Capture the cell that displays the provided text and extract its [X, Y] central coordinate. 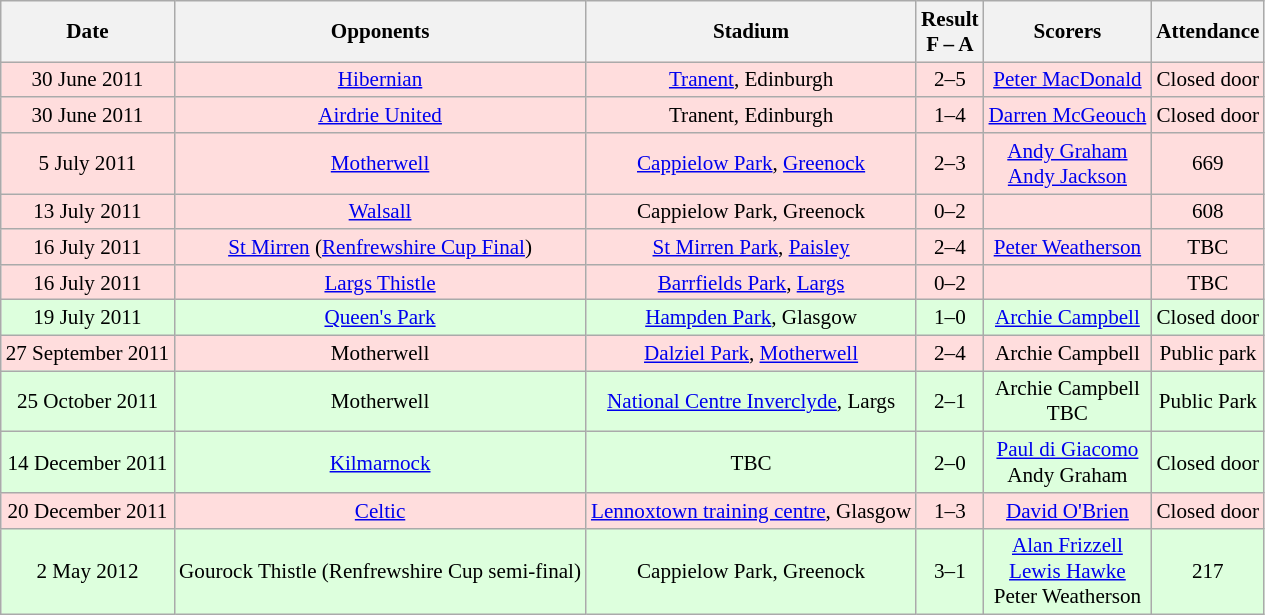
St Mirren Park, Paisley [751, 246]
Largs Thistle [380, 282]
2–1 [950, 402]
19 July 2011 [88, 318]
25 October 2011 [88, 402]
Peter MacDonald [1068, 80]
Public Park [1208, 402]
Gourock Thistle (Renfrewshire Cup semi-final) [380, 571]
Hibernian [380, 80]
5 July 2011 [88, 164]
Celtic [380, 510]
Andy Graham Andy Jackson [1068, 164]
Stadium [751, 32]
Hampden Park, Glasgow [751, 318]
Paul di Giacomo Andy Graham [1068, 462]
2–5 [950, 80]
1–4 [950, 114]
2–3 [950, 164]
Dalziel Park, Motherwell [751, 352]
Opponents [380, 32]
Barrfields Park, Largs [751, 282]
217 [1208, 571]
Public park [1208, 352]
Alan Frizzell Lewis Hawke Peter Weatherson [1068, 571]
Attendance [1208, 32]
Date [88, 32]
Queen's Park [380, 318]
3–1 [950, 571]
27 September 2011 [88, 352]
608 [1208, 212]
669 [1208, 164]
Peter Weatherson [1068, 246]
13 July 2011 [88, 212]
1–3 [950, 510]
Lennoxtown training centre, Glasgow [751, 510]
Darren McGeouch [1068, 114]
Scorers [1068, 32]
National Centre Inverclyde, Largs [751, 402]
Result F – A [950, 32]
2–0 [950, 462]
David O'Brien [1068, 510]
1–0 [950, 318]
Walsall [380, 212]
Kilmarnock [380, 462]
14 December 2011 [88, 462]
2 May 2012 [88, 571]
Archie Campbell TBC [1068, 402]
Airdrie United [380, 114]
St Mirren (Renfrewshire Cup Final) [380, 246]
20 December 2011 [88, 510]
